Determine the (x, y) coordinate at the center of the cell enclosing the given text.  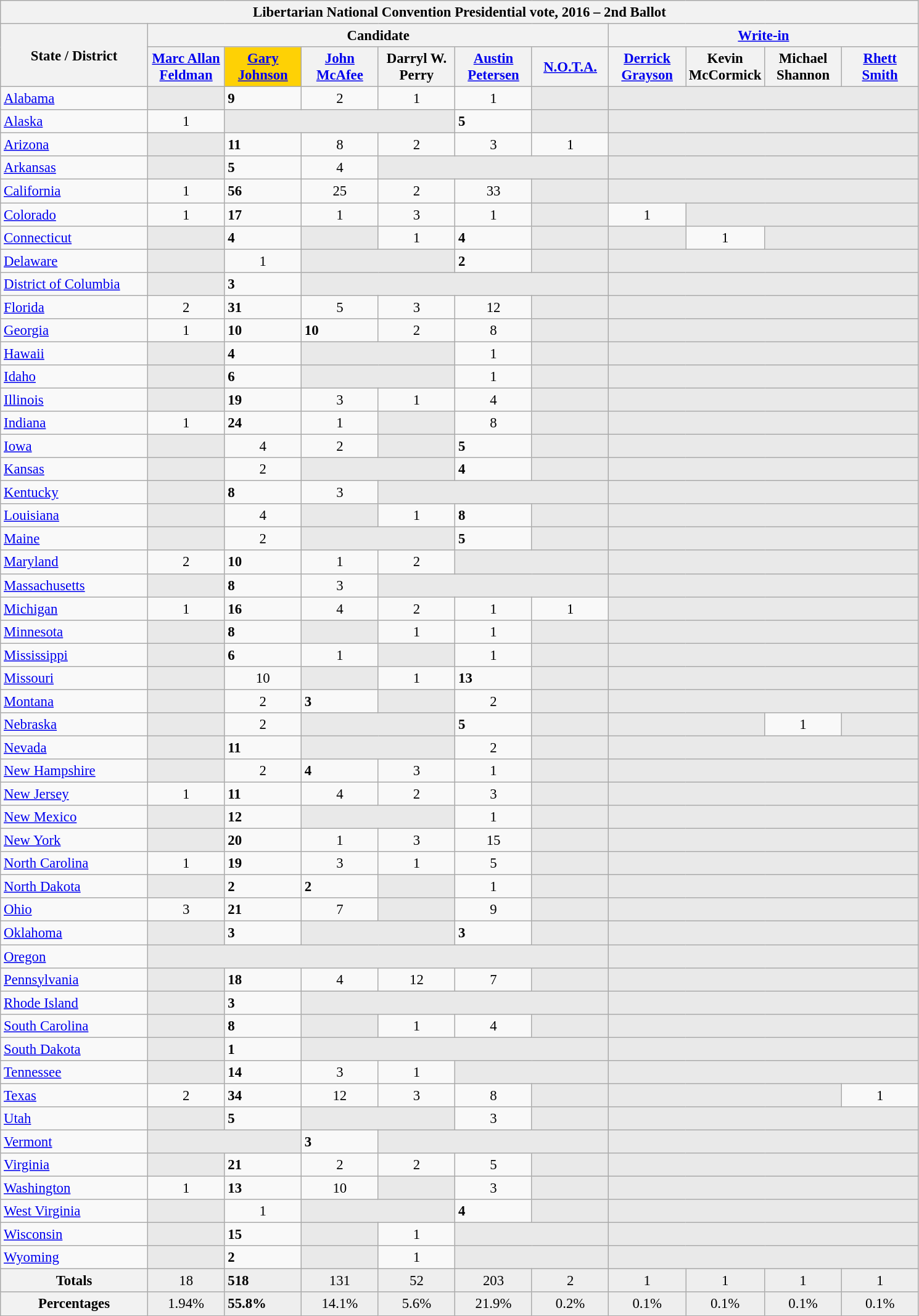
Missouri (74, 678)
Kevin McCormick (725, 67)
25 (340, 191)
Massachusetts (74, 585)
Maryland (74, 562)
34 (263, 1095)
West Virginia (74, 1211)
Arizona (74, 145)
Oklahoma (74, 933)
33 (493, 191)
New Hampshire (74, 771)
55.8% (263, 1304)
52 (417, 1281)
John McAfee (340, 67)
Nebraska (74, 725)
Iowa (74, 446)
1.94% (186, 1304)
20 (263, 841)
17 (263, 215)
New York (74, 841)
Nevada (74, 747)
Candidate (378, 36)
Vermont (74, 1141)
Michael Shannon (803, 67)
Ohio (74, 910)
Percentages (74, 1304)
Derrick Grayson (648, 67)
California (74, 191)
South Dakota (74, 1049)
New Mexico (74, 817)
South Carolina (74, 1026)
Hawaii (74, 353)
14 (263, 1072)
Gary Johnson (263, 67)
Kansas (74, 469)
131 (340, 1281)
Delaware (74, 261)
56 (263, 191)
New Jersey (74, 794)
203 (493, 1281)
Connecticut (74, 237)
Illinois (74, 400)
Pennsylvania (74, 979)
Wisconsin (74, 1235)
Colorado (74, 215)
Alaska (74, 121)
Totals (74, 1281)
21.9% (493, 1304)
Oregon (74, 956)
Alabama (74, 99)
Idaho (74, 377)
Utah (74, 1119)
Louisiana (74, 516)
Rhode Island (74, 1003)
Texas (74, 1095)
24 (263, 423)
0.2% (570, 1304)
North Carolina (74, 863)
Marc Allan Feldman (186, 67)
North Dakota (74, 887)
District of Columbia (74, 284)
518 (263, 1281)
Austin Petersen (493, 67)
Indiana (74, 423)
Minnesota (74, 631)
Kentucky (74, 493)
Darryl W. Perry (417, 67)
Virginia (74, 1165)
Maine (74, 539)
State / District (74, 56)
N.O.T.A. (570, 67)
14.1% (340, 1304)
Florida (74, 307)
Write-in (764, 36)
Michigan (74, 609)
Arkansas (74, 168)
5.6% (417, 1304)
Mississippi (74, 655)
Tennessee (74, 1072)
31 (263, 307)
Wyoming (74, 1257)
Libertarian National Convention Presidential vote, 2016 – 2nd Ballot (459, 12)
Montana (74, 701)
Rhett Smith (880, 67)
16 (263, 609)
Washington (74, 1188)
Georgia (74, 331)
